Return [X, Y] of the center of cell containing provided text 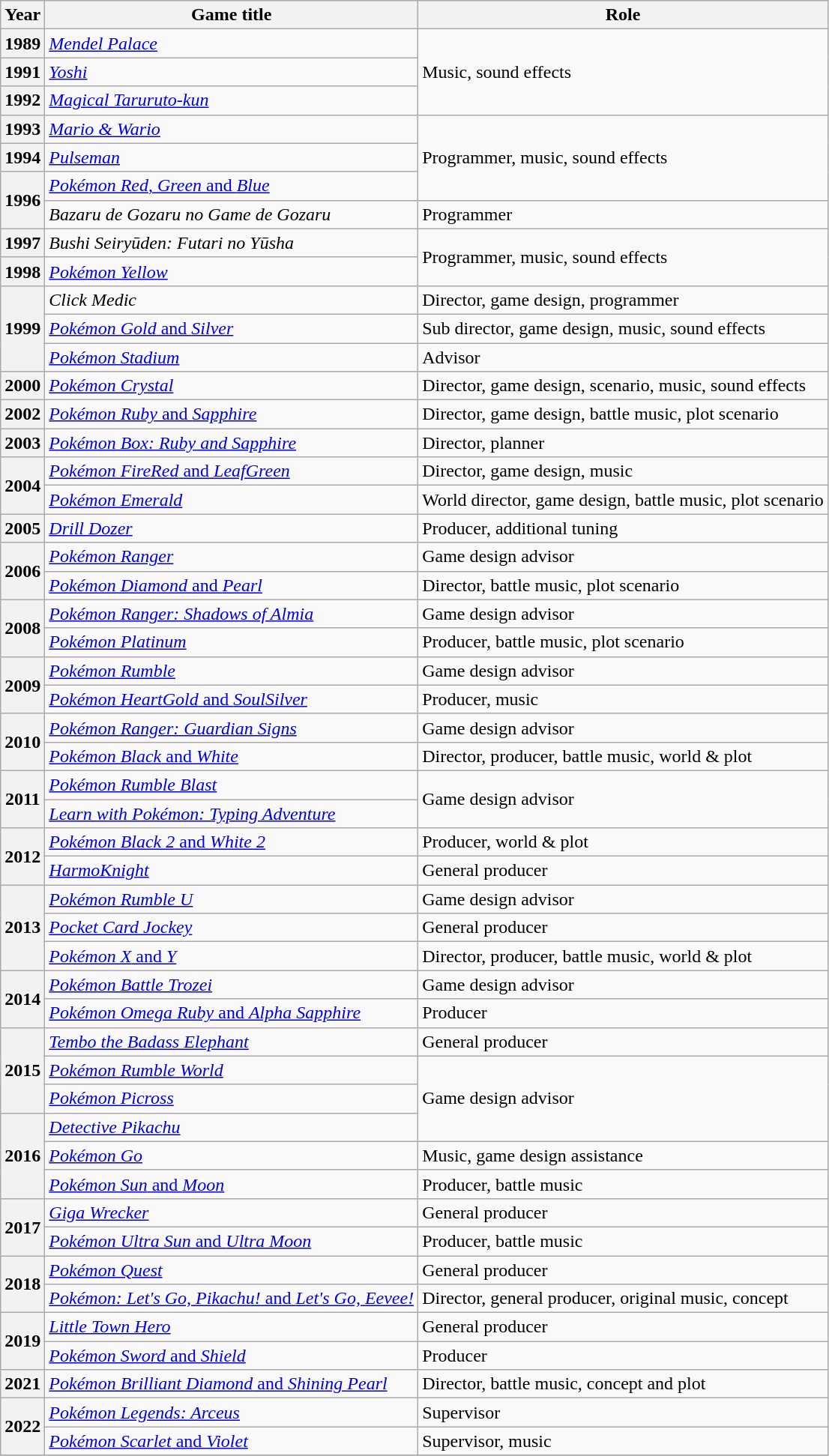
Director, general producer, original music, concept [624, 1299]
Director, game design, programmer [624, 300]
Pulseman [232, 157]
Pokémon Black and White [232, 756]
2005 [22, 528]
Supervisor, music [624, 1441]
Pokémon Yellow [232, 271]
2021 [22, 1384]
2019 [22, 1341]
Producer, music [624, 699]
Pocket Card Jockey [232, 928]
Producer, battle music, plot scenario [624, 642]
Pokémon Picross [232, 1099]
Pokémon Rumble Blast [232, 785]
Music, sound effects [624, 72]
2011 [22, 799]
Pokémon Red, Green and Blue [232, 186]
2010 [22, 742]
2008 [22, 628]
Pokémon Platinum [232, 642]
1996 [22, 200]
Director, game design, scenario, music, sound effects [624, 386]
World director, game design, battle music, plot scenario [624, 500]
Pokémon Gold and Silver [232, 328]
Pokémon Box: Ruby and Sapphire [232, 443]
Pokémon Crystal [232, 386]
2002 [22, 414]
Pokémon Rumble [232, 671]
Pokémon Sun and Moon [232, 1184]
Bazaru de Gozaru no Game de Gozaru [232, 214]
Pokémon Black 2 and White 2 [232, 842]
Director, battle music, concept and plot [624, 1384]
Pokémon Rumble World [232, 1070]
Pokémon Ranger: Guardian Signs [232, 728]
Pokémon Go [232, 1156]
Pokémon Diamond and Pearl [232, 585]
Supervisor [624, 1413]
Click Medic [232, 300]
Role [624, 15]
1991 [22, 72]
2022 [22, 1427]
Music, game design assistance [624, 1156]
Yoshi [232, 72]
Sub director, game design, music, sound effects [624, 328]
1989 [22, 43]
Little Town Hero [232, 1327]
Pokémon X and Y [232, 956]
2013 [22, 928]
2015 [22, 1070]
Giga Wrecker [232, 1212]
2014 [22, 999]
Director, battle music, plot scenario [624, 585]
Pokémon Ranger [232, 557]
HarmoKnight [232, 871]
Pokémon Emerald [232, 500]
2000 [22, 386]
1993 [22, 129]
Director, planner [624, 443]
Pokémon: Let's Go, Pikachu! and Let's Go, Eevee! [232, 1299]
Bushi Seiryūden: Futari no Yūsha [232, 243]
1999 [22, 328]
Programmer [624, 214]
1994 [22, 157]
Producer, additional tuning [624, 528]
2004 [22, 486]
2006 [22, 571]
Mario & Wario [232, 129]
Pokémon Ruby and Sapphire [232, 414]
1998 [22, 271]
Pokémon Omega Ruby and Alpha Sapphire [232, 1013]
Pokémon Sword and Shield [232, 1356]
Drill Dozer [232, 528]
Pokémon Ultra Sun and Ultra Moon [232, 1241]
Magical Taruruto-kun [232, 100]
Pokémon Legends: Arceus [232, 1413]
Tembo the Badass Elephant [232, 1042]
2016 [22, 1156]
2003 [22, 443]
Pokémon Stadium [232, 357]
2009 [22, 685]
Pokémon Scarlet and Violet [232, 1441]
Pokémon FireRed and LeafGreen [232, 471]
2018 [22, 1284]
2012 [22, 857]
Mendel Palace [232, 43]
1997 [22, 243]
2017 [22, 1227]
Learn with Pokémon: Typing Adventure [232, 813]
Pokémon HeartGold and SoulSilver [232, 699]
1992 [22, 100]
Game title [232, 15]
Director, game design, battle music, plot scenario [624, 414]
Pokémon Ranger: Shadows of Almia [232, 614]
Producer, world & plot [624, 842]
Pokémon Brilliant Diamond and Shining Pearl [232, 1384]
Pokémon Quest [232, 1270]
Detective Pikachu [232, 1127]
Pokémon Rumble U [232, 899]
Director, game design, music [624, 471]
Advisor [624, 357]
Year [22, 15]
Pokémon Battle Trozei [232, 985]
